Determine the (x, y) coordinate at the center of the cell enclosing the given text.  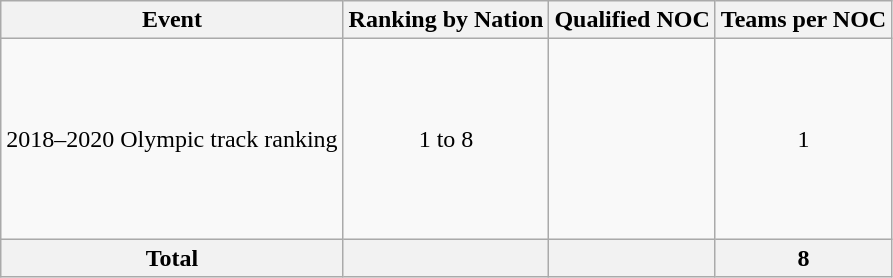
Event (172, 20)
Qualified NOC (632, 20)
2018–2020 Olympic track ranking (172, 139)
Teams per NOC (803, 20)
8 (803, 258)
1 to 8 (446, 139)
Total (172, 258)
Ranking by Nation (446, 20)
1 (803, 139)
